Return [x, y] of the center of cell containing provided text 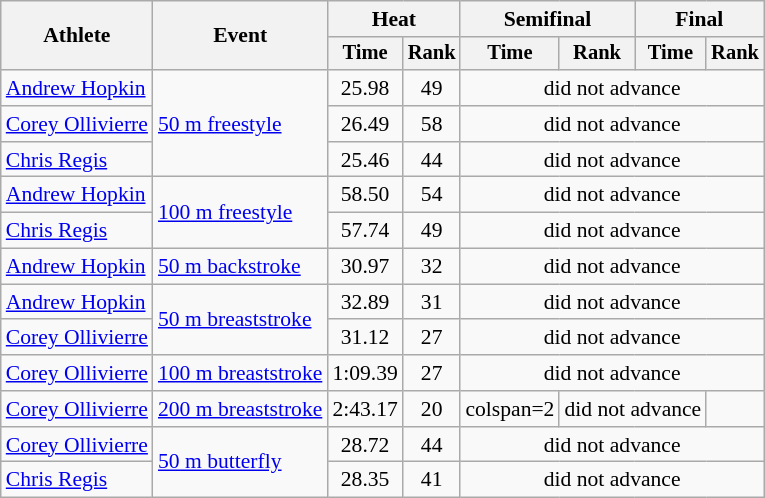
100 m breaststroke [240, 373]
Final [700, 19]
Event [240, 36]
28.35 [364, 480]
25.98 [364, 88]
50 m freestyle [240, 124]
58.50 [364, 195]
31.12 [364, 338]
50 m butterfly [240, 462]
58 [432, 124]
50 m backstroke [240, 267]
1:09.39 [364, 373]
Semifinal [547, 19]
2:43.17 [364, 409]
32.89 [364, 302]
41 [432, 480]
26.49 [364, 124]
200 m breaststroke [240, 409]
100 m freestyle [240, 212]
colspan=2 [510, 409]
20 [432, 409]
31 [432, 302]
28.72 [364, 445]
Athlete [77, 36]
32 [432, 267]
25.46 [364, 160]
Heat [394, 19]
30.97 [364, 267]
57.74 [364, 231]
50 m breaststroke [240, 320]
54 [432, 195]
